Detect which cell encompasses the target text, then output its [X, Y] center coordinate. 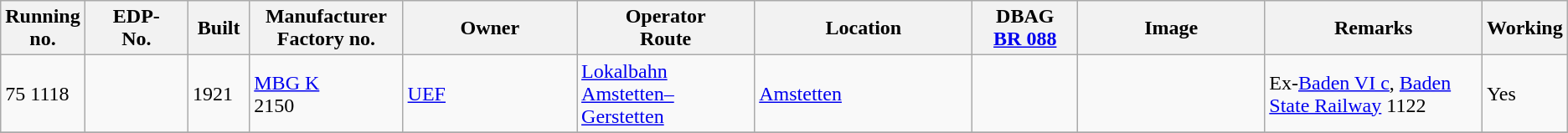
Location [864, 28]
Ex-Baden VI c, Baden State Railway 1122 [1374, 94]
75 1118 [43, 94]
OperatorRoute [666, 28]
Yes [1524, 94]
Remarks [1374, 28]
DBAGBR 088 [1025, 28]
Image [1171, 28]
Runningno. [43, 28]
Working [1524, 28]
Lokalbahn Amstetten–Gerstetten [666, 94]
UEF [489, 94]
ManufacturerFactory no. [327, 28]
Amstetten [864, 94]
1921 [219, 94]
Built [219, 28]
MBG K2150 [327, 94]
Owner [489, 28]
EDP-No. [136, 28]
